Scan for the cell matching the given text and deliver its [X, Y] coordinate at center. 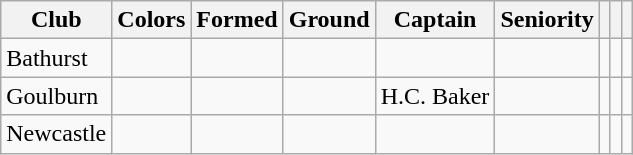
Formed [237, 20]
Newcastle [56, 134]
Colors [152, 20]
Club [56, 20]
Ground [329, 20]
Bathurst [56, 58]
H.C. Baker [435, 96]
Captain [435, 20]
Goulburn [56, 96]
Seniority [547, 20]
